Scan for the cell matching the given text and deliver its [x, y] coordinate at center. 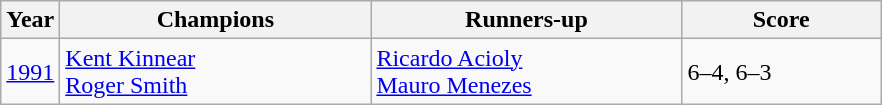
Kent Kinnear Roger Smith [216, 72]
Year [30, 20]
1991 [30, 72]
Ricardo Acioly Mauro Menezes [526, 72]
Runners-up [526, 20]
Champions [216, 20]
Score [782, 20]
6–4, 6–3 [782, 72]
